Return [X, Y] of the center of cell containing provided text 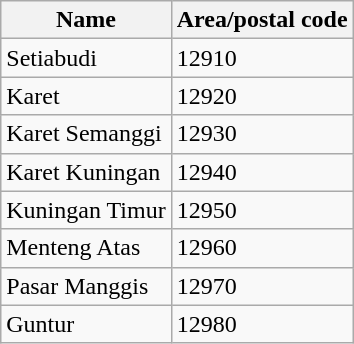
12970 [262, 286]
Menteng Atas [86, 248]
12980 [262, 324]
12910 [262, 58]
Karet Semanggi [86, 134]
Guntur [86, 324]
Kuningan Timur [86, 210]
Karet [86, 96]
Pasar Manggis [86, 286]
12920 [262, 96]
12930 [262, 134]
Name [86, 20]
12950 [262, 210]
Area/postal code [262, 20]
Karet Kuningan [86, 172]
12960 [262, 248]
12940 [262, 172]
Setiabudi [86, 58]
